Extract the (X, Y) coordinate from the center of the cell holding the provided text.  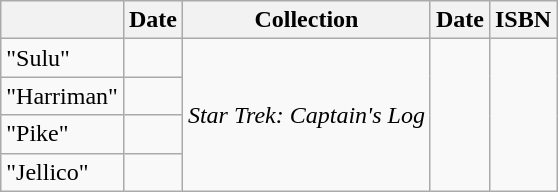
"Harriman" (62, 96)
Star Trek: Captain's Log (306, 115)
"Jellico" (62, 172)
"Pike" (62, 134)
ISBN (522, 20)
"Sulu" (62, 58)
Collection (306, 20)
